Return the [x, y] coordinate for the center point of the cell that contains the specified text.  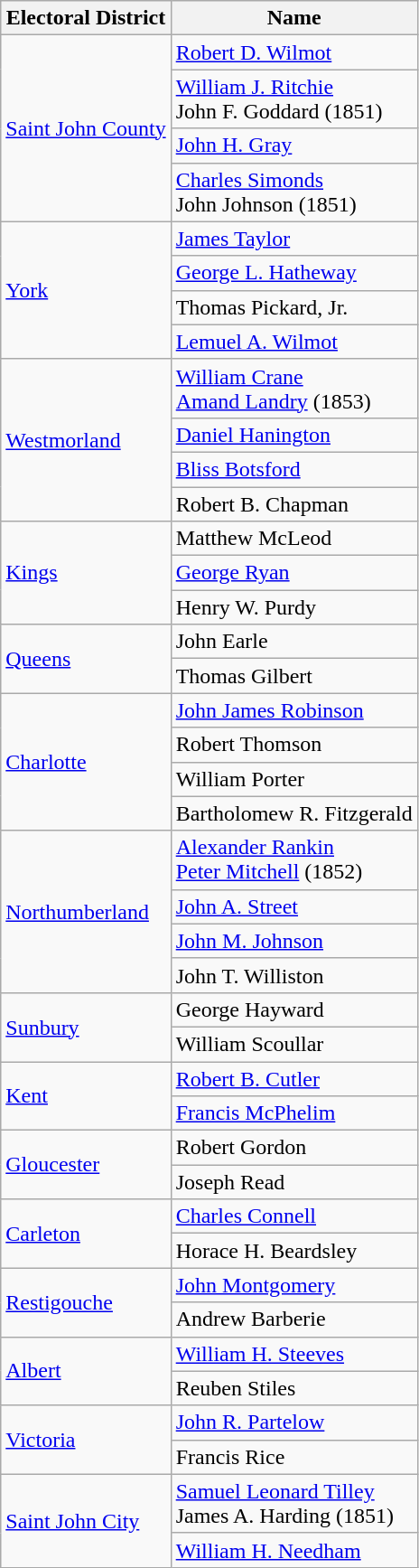
Saint John City [86, 1520]
Westmorland [86, 439]
William H. Steeves [294, 1354]
Robert B. Cutler [294, 1078]
Queens [86, 659]
John Montgomery [294, 1285]
Thomas Pickard, Jr. [294, 307]
Francis McPhelim [294, 1113]
Electoral District [86, 18]
Victoria [86, 1440]
John T. Williston [294, 975]
Robert Thomson [294, 745]
Robert B. Chapman [294, 503]
York [86, 290]
Joseph Read [294, 1182]
Albert [86, 1371]
John James Robinson [294, 710]
Saint John County [86, 128]
Robert D. Wilmot [294, 52]
Charles SimondsJohn Johnson (1851) [294, 192]
Thomas Gilbert [294, 676]
Alexander RankinPeter Mitchell (1852) [294, 860]
Bartholomew R. Fitzgerald [294, 813]
Bliss Botsford [294, 469]
George Ryan [294, 573]
Kent [86, 1095]
William Scoullar [294, 1044]
Gloucester [86, 1165]
Horace H. Beardsley [294, 1251]
John H. Gray [294, 146]
William H. Needham [294, 1550]
Name [294, 18]
William J. RitchieJohn F. Goddard (1851) [294, 99]
George Hayward [294, 1009]
William CraneAmand Landry (1853) [294, 389]
Northumberland [86, 911]
John R. Partelow [294, 1422]
Daniel Hanington [294, 435]
George L. Hatheway [294, 273]
Lemuel A. Wilmot [294, 342]
John Earle [294, 642]
James Taylor [294, 239]
John M. Johnson [294, 941]
Charlotte [86, 762]
Carleton [86, 1234]
William Porter [294, 779]
Charles Connell [294, 1216]
Sunbury [86, 1027]
Restigouche [86, 1302]
Henry W. Purdy [294, 607]
Reuben Stiles [294, 1388]
Samuel Leonard TilleyJames A. Harding (1851) [294, 1504]
Robert Gordon [294, 1148]
Kings [86, 573]
John A. Street [294, 906]
Matthew McLeod [294, 539]
Andrew Barberie [294, 1319]
Francis Rice [294, 1457]
